Output the (x, y) coordinate of the center of the cell containing the given text.  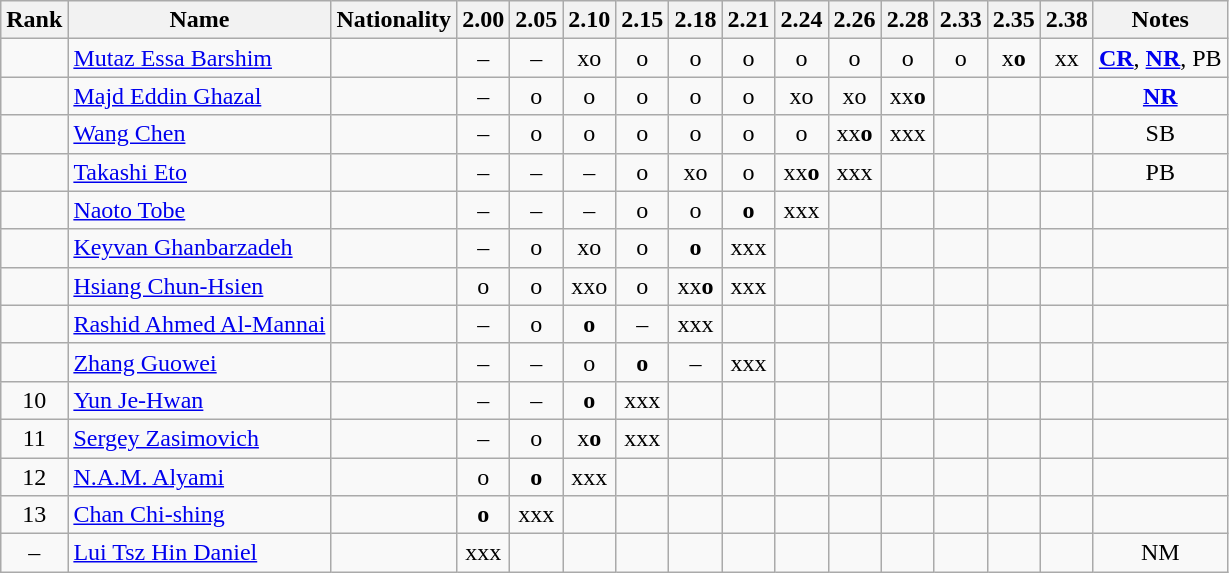
NM (1160, 553)
Keyvan Ghanbarzadeh (200, 248)
N.A.M. Alyami (200, 477)
Name (200, 20)
2.05 (536, 20)
2.26 (854, 20)
2.38 (1066, 20)
Chan Chi-shing (200, 515)
10 (34, 400)
Mutaz Essa Barshim (200, 58)
CR, NR, PB (1160, 58)
Hsiang Chun-Hsien (200, 286)
2.24 (802, 20)
2.00 (484, 20)
Majd Eddin Ghazal (200, 96)
2.33 (960, 20)
Nationality (394, 20)
Zhang Guowei (200, 362)
Takashi Eto (200, 172)
Naoto Tobe (200, 210)
2.18 (696, 20)
2.21 (748, 20)
Yun Je-Hwan (200, 400)
Lui Tsz Hin Daniel (200, 553)
Sergey Zasimovich (200, 438)
PB (1160, 172)
2.10 (590, 20)
SB (1160, 134)
NR (1160, 96)
2.15 (642, 20)
2.28 (908, 20)
2.35 (1014, 20)
Rashid Ahmed Al-Mannai (200, 324)
xx (1066, 58)
Notes (1160, 20)
Wang Chen (200, 134)
11 (34, 438)
Rank (34, 20)
12 (34, 477)
13 (34, 515)
